Find where the given text appears and provide that cell's center as (X, Y) coordinate. 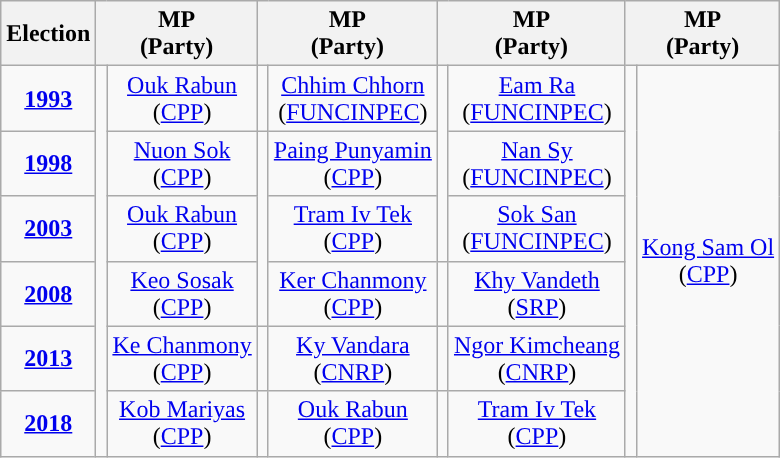
Nuon Sok(CPP) (182, 164)
Keo Sosak(CPP) (182, 294)
Ngor Kimcheang(CNRP) (536, 358)
Sok San(FUNCINPEC) (536, 228)
2008 (48, 294)
2018 (48, 424)
Ker Chanmony(CPP) (352, 294)
Paing Punyamin(CPP) (352, 164)
Nan Sy(FUNCINPEC) (536, 164)
Election (48, 34)
2003 (48, 228)
1998 (48, 164)
Khy Vandeth(SRP) (536, 294)
Eam Ra(FUNCINPEC) (536, 98)
Ke Chanmony(CPP) (182, 358)
Kob Mariyas(CPP) (182, 424)
Kong Sam Ol(CPP) (708, 261)
2013 (48, 358)
1993 (48, 98)
Ky Vandara(CNRP) (352, 358)
Chhim Chhorn(FUNCINPEC) (352, 98)
